Capture the cell that displays the provided text and extract its (x, y) central coordinate. 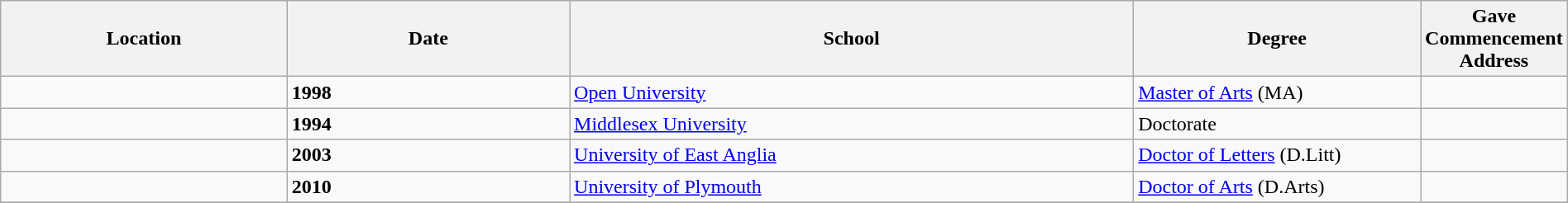
Master of Arts (MA) (1277, 92)
Date (428, 39)
1998 (428, 92)
2003 (428, 155)
Doctorate (1277, 124)
Open University (852, 92)
Doctor of Arts (D.Arts) (1277, 186)
School (852, 39)
University of Plymouth (852, 186)
1994 (428, 124)
Location (144, 39)
University of East Anglia (852, 155)
Middlesex University (852, 124)
2010 (428, 186)
Doctor of Letters (D.Litt) (1277, 155)
Degree (1277, 39)
Gave Commencement Address (1494, 39)
